Determine the (X, Y) coordinate at the center of the cell enclosing the given text.  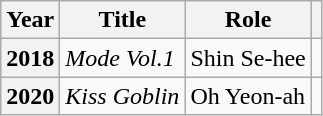
Shin Se-hee (248, 58)
Year (30, 20)
Title (122, 20)
Oh Yeon-ah (248, 96)
Role (248, 20)
Kiss Goblin (122, 96)
Mode Vol.1 (122, 58)
2018 (30, 58)
2020 (30, 96)
